Capture the cell that displays the provided text and extract its [x, y] central coordinate. 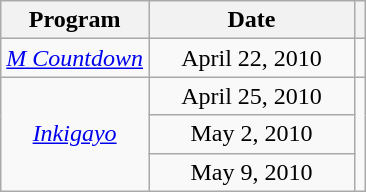
April 25, 2010 [251, 96]
M Countdown [75, 58]
May 9, 2010 [251, 172]
Program [75, 20]
May 2, 2010 [251, 134]
Inkigayo [75, 134]
April 22, 2010 [251, 58]
Date [251, 20]
